For the text-containing cell, return its midpoint in (x, y) coordinate format. 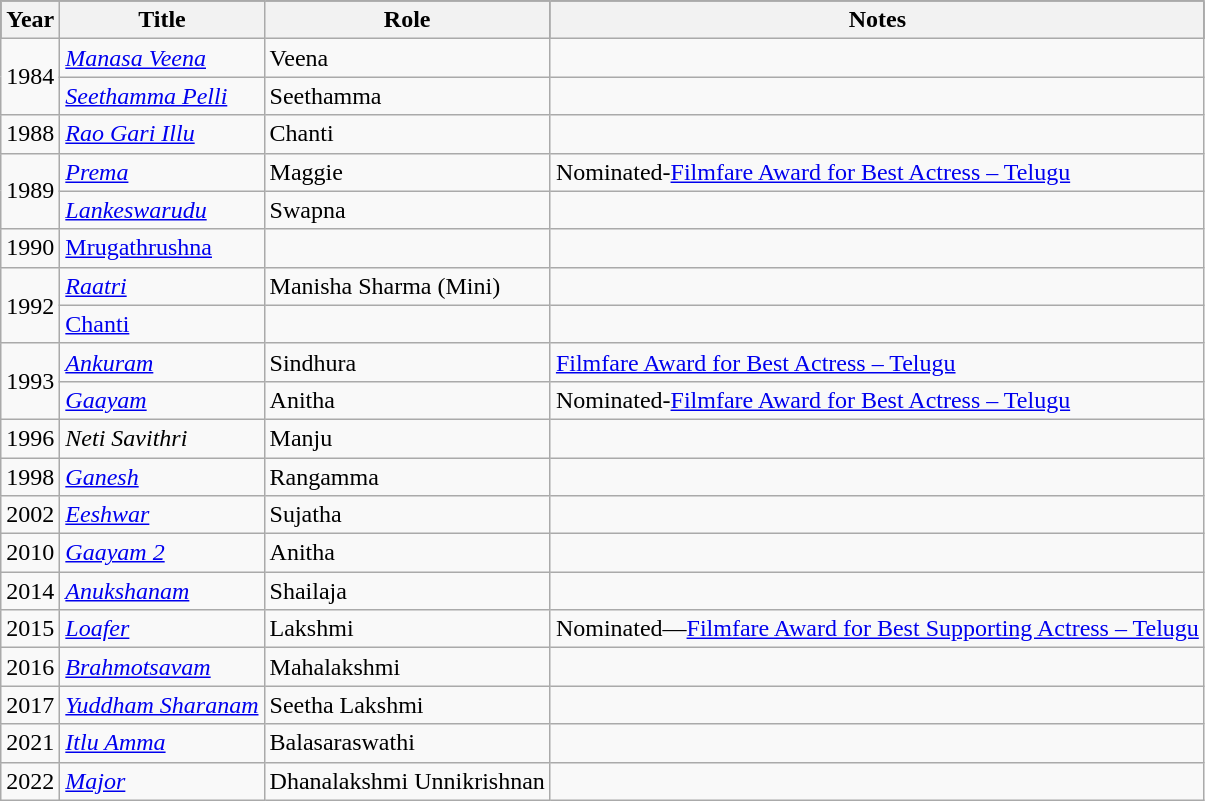
Year (30, 20)
2002 (30, 515)
Title (162, 20)
Raatri (162, 286)
Manasa Veena (162, 58)
Nominated—Filmfare Award for Best Supporting Actress – Telugu (877, 629)
Manju (407, 438)
Gaayam 2 (162, 553)
Neti Savithri (162, 438)
2015 (30, 629)
Swapna (407, 210)
Filmfare Award for Best Actress – Telugu (877, 362)
Rangamma (407, 477)
Rao Gari Illu (162, 134)
Ganesh (162, 477)
Lankeswarudu (162, 210)
Manisha Sharma (Mini) (407, 286)
Sindhura (407, 362)
1990 (30, 248)
Mahalakshmi (407, 667)
2010 (30, 553)
1993 (30, 381)
Seethamma Pelli (162, 96)
Dhanalakshmi Unnikrishnan (407, 781)
Role (407, 20)
2022 (30, 781)
Itlu Amma (162, 743)
Veena (407, 58)
Yuddham Sharanam (162, 705)
2014 (30, 591)
1998 (30, 477)
Balasaraswathi (407, 743)
Seetha Lakshmi (407, 705)
Major (162, 781)
1984 (30, 77)
2016 (30, 667)
Anukshanam (162, 591)
Ankuram (162, 362)
Prema (162, 172)
Loafer (162, 629)
Maggie (407, 172)
Lakshmi (407, 629)
Seethamma (407, 96)
1989 (30, 191)
Notes (877, 20)
2017 (30, 705)
1996 (30, 438)
Eeshwar (162, 515)
Shailaja (407, 591)
Brahmotsavam (162, 667)
Gaayam (162, 400)
Sujatha (407, 515)
1992 (30, 305)
Mrugathrushna (162, 248)
2021 (30, 743)
1988 (30, 134)
